Detect which cell encompasses the target text, then output its (x, y) center coordinate. 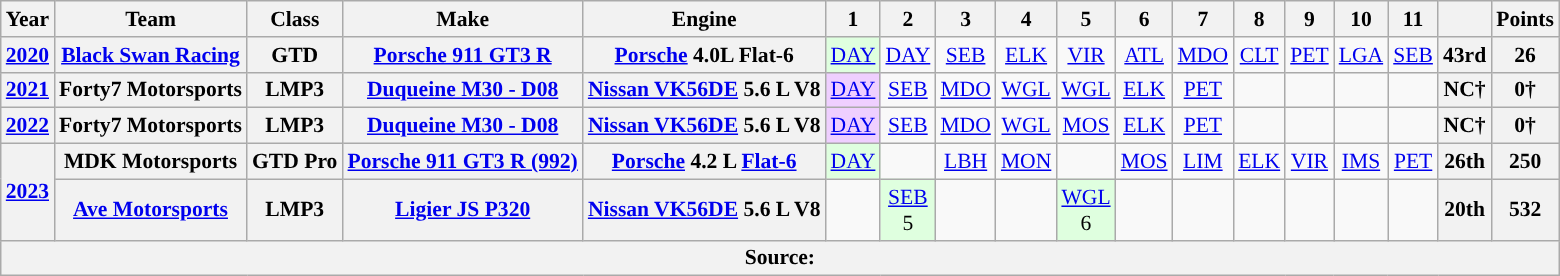
8 (1259, 19)
WGL6 (1086, 210)
Year (28, 19)
26th (1464, 162)
1 (854, 19)
GTD (294, 55)
43rd (1464, 55)
2023 (28, 192)
20th (1464, 210)
11 (1413, 19)
Black Swan Racing (150, 55)
Porsche 911 GT3 R (992) (462, 162)
LBH (966, 162)
Porsche 911 GT3 R (462, 55)
6 (1144, 19)
2022 (28, 126)
2021 (28, 90)
SEB5 (908, 210)
LIM (1204, 162)
2 (908, 19)
CLT (1259, 55)
MDK Motorsports (150, 162)
Porsche 4.0L Flat-6 (704, 55)
26 (1525, 55)
9 (1310, 19)
GTD Pro (294, 162)
Class (294, 19)
532 (1525, 210)
Engine (704, 19)
IMS (1361, 162)
Ave Motorsports (150, 210)
2020 (28, 55)
7 (1204, 19)
4 (1026, 19)
Porsche 4.2 L Flat-6 (704, 162)
10 (1361, 19)
Make (462, 19)
Team (150, 19)
Points (1525, 19)
3 (966, 19)
ATL (1144, 55)
5 (1086, 19)
Ligier JS P320 (462, 210)
LGA (1361, 55)
250 (1525, 162)
MON (1026, 162)
Source: (780, 258)
